Locate the cell with the specified text and output its (x, y) center coordinate. 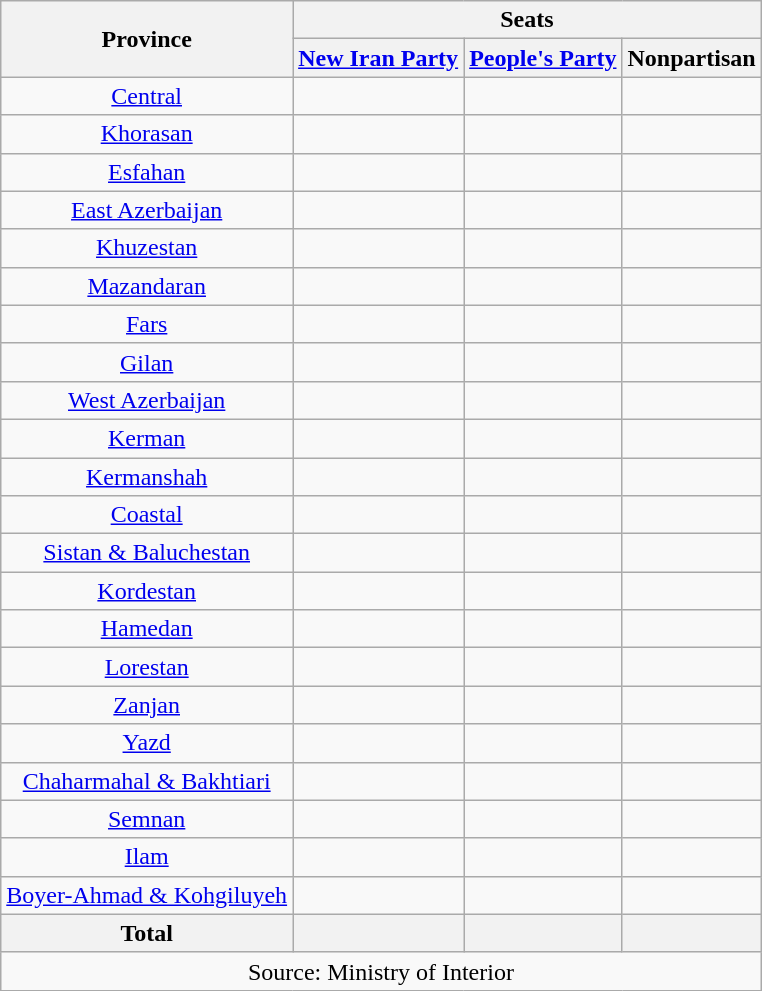
Fars (147, 324)
Source: Ministry of Interior (381, 971)
Nonpartisan (692, 58)
Ilam (147, 857)
Yazd (147, 743)
Semnan (147, 819)
Kordestan (147, 591)
Kerman (147, 438)
Province (147, 39)
Kermanshah (147, 477)
People's Party (543, 58)
Khorasan (147, 134)
West Azerbaijan (147, 400)
East Azerbaijan (147, 210)
Esfahan (147, 172)
New Iran Party (378, 58)
Central (147, 96)
Coastal (147, 515)
Gilan (147, 362)
Boyer-Ahmad & Kohgiluyeh (147, 895)
Zanjan (147, 705)
Hamedan (147, 629)
Khuzestan (147, 248)
Lorestan (147, 667)
Sistan & Baluchestan (147, 553)
Seats (527, 20)
Chaharmahal & Bakhtiari (147, 781)
Total (147, 933)
Mazandaran (147, 286)
